Pinpoint the cell where the given text exists, returning its (X, Y) midpoint coordinate. 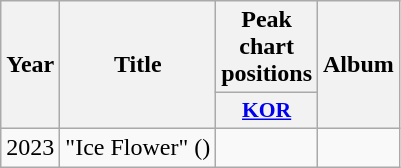
KOR (267, 111)
Peak chart positions (267, 47)
"Ice Flower" () (138, 147)
2023 (30, 147)
Album (359, 65)
Title (138, 65)
Year (30, 65)
